Provide the (x, y) coordinate of the cell's center where the given text is located.  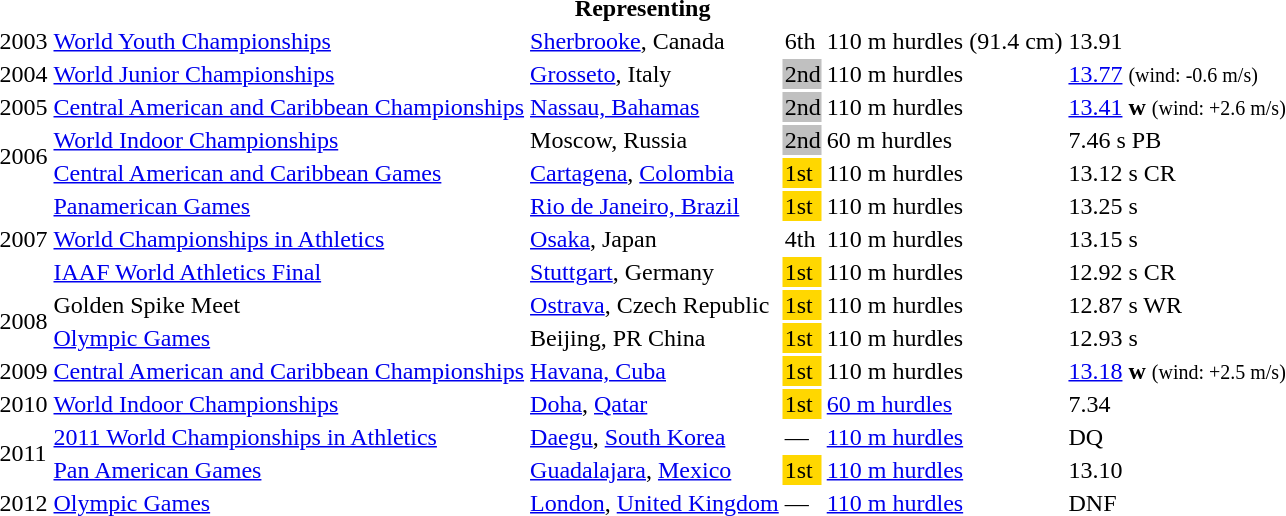
6th (802, 41)
World Championships in Athletics (289, 239)
Moscow, Russia (655, 140)
Central American and Caribbean Games (289, 173)
IAAF World Athletics Final (289, 272)
Nassau, Bahamas (655, 107)
Olympic Games (289, 338)
Guadalajara, Mexico (655, 470)
Panamerican Games (289, 206)
Havana, Cuba (655, 371)
Daegu, South Korea (655, 437)
Golden Spike Meet (289, 305)
— (802, 437)
2011 World Championships in Athletics (289, 437)
World Junior Championships (289, 74)
4th (802, 239)
Pan American Games (289, 470)
Beijing, PR China (655, 338)
Osaka, Japan (655, 239)
Stuttgart, Germany (655, 272)
110 m hurdles (91.4 cm) (944, 41)
Ostrava, Czech Republic (655, 305)
Cartagena, Colombia (655, 173)
Grosseto, Italy (655, 74)
Rio de Janeiro, Brazil (655, 206)
Doha, Qatar (655, 404)
World Youth Championships (289, 41)
Sherbrooke, Canada (655, 41)
